Determine the (X, Y) coordinate at the center of the cell enclosing the given text.  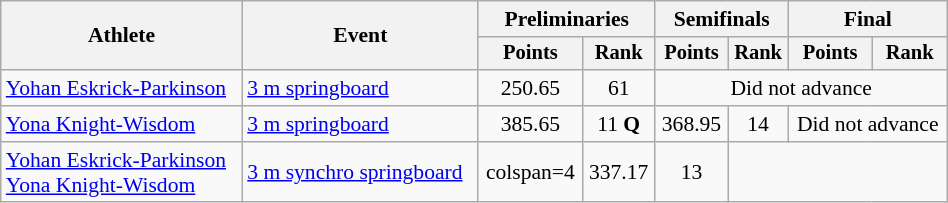
14 (758, 124)
Yohan Eskrick-Parkinson (122, 88)
250.65 (530, 88)
11 Q (618, 124)
Preliminaries (566, 19)
colspan=4 (530, 172)
385.65 (530, 124)
Semifinals (722, 19)
61 (618, 88)
13 (692, 172)
Final (868, 19)
Yona Knight-Wisdom (122, 124)
Athlete (122, 36)
3 m synchro springboard (360, 172)
368.95 (692, 124)
Yohan Eskrick-ParkinsonYona Knight-Wisdom (122, 172)
Event (360, 36)
337.17 (618, 172)
